Detect which cell encompasses the target text, then output its (x, y) center coordinate. 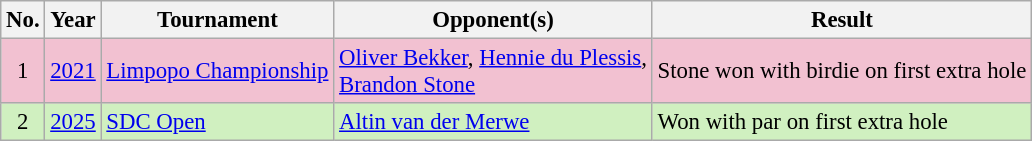
1 (23, 72)
Oliver Bekker, Hennie du Plessis, Brandon Stone (493, 72)
2025 (73, 122)
Altin van der Merwe (493, 122)
Opponent(s) (493, 20)
Limpopo Championship (218, 72)
Won with par on first extra hole (842, 122)
Year (73, 20)
2021 (73, 72)
Result (842, 20)
SDC Open (218, 122)
No. (23, 20)
Stone won with birdie on first extra hole (842, 72)
Tournament (218, 20)
2 (23, 122)
